Scan for the cell matching the given text and deliver its [X, Y] coordinate at center. 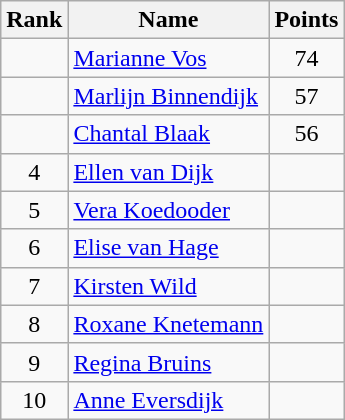
8 [34, 324]
Kirsten Wild [168, 286]
Name [168, 20]
56 [306, 134]
Marianne Vos [168, 58]
Points [306, 20]
74 [306, 58]
Chantal Blaak [168, 134]
Marlijn Binnendijk [168, 96]
Roxane Knetemann [168, 324]
7 [34, 286]
Elise van Hage [168, 248]
Vera Koedooder [168, 210]
9 [34, 362]
Anne Eversdijk [168, 400]
4 [34, 172]
57 [306, 96]
Ellen van Dijk [168, 172]
6 [34, 248]
Regina Bruins [168, 362]
Rank [34, 20]
5 [34, 210]
10 [34, 400]
